Find where the given text appears and provide that cell's center as (X, Y) coordinate. 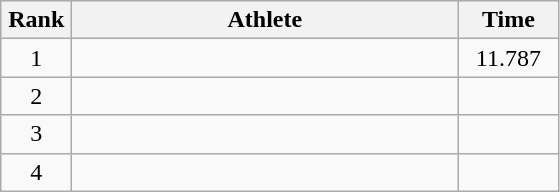
Time (508, 20)
Rank (36, 20)
3 (36, 134)
2 (36, 96)
1 (36, 58)
11.787 (508, 58)
4 (36, 172)
Athlete (265, 20)
